Find where the given text appears and provide that cell's center as (x, y) coordinate. 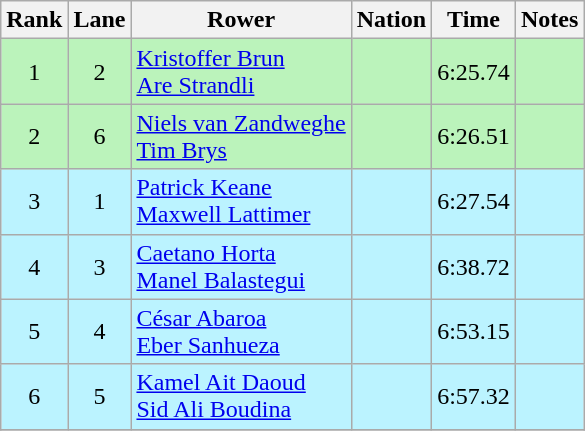
Niels van ZandwegheTim Brys (241, 136)
6:25.74 (474, 72)
Patrick KeaneMaxwell Lattimer (241, 202)
Notes (549, 20)
César AbaroaEber Sanhueza (241, 332)
Nation (391, 20)
Kamel Ait DaoudSid Ali Boudina (241, 396)
6:53.15 (474, 332)
6:38.72 (474, 266)
Time (474, 20)
6:57.32 (474, 396)
6:26.51 (474, 136)
Kristoffer BrunAre Strandli (241, 72)
Lane (100, 20)
Rower (241, 20)
Caetano HortaManel Balastegui (241, 266)
Rank (34, 20)
6:27.54 (474, 202)
